Locate the cell with the specified text and output its [X, Y] center coordinate. 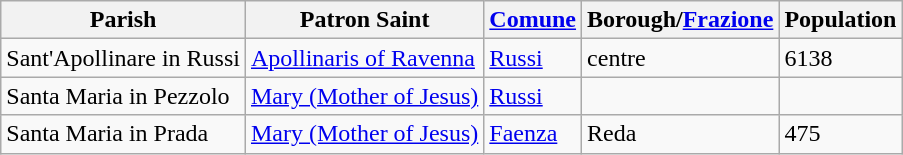
Santa Maria in Pezzolo [124, 96]
Population [840, 20]
Faenza [533, 134]
centre [680, 58]
Borough/Frazione [680, 20]
Sant'Apollinare in Russi [124, 58]
Apollinaris of Ravenna [364, 58]
6138 [840, 58]
Patron Saint [364, 20]
Santa Maria in Prada [124, 134]
475 [840, 134]
Reda [680, 134]
Comune [533, 20]
Parish [124, 20]
